Scan for the cell matching the given text and deliver its [x, y] coordinate at center. 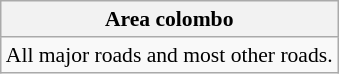
Area colombo [170, 19]
All major roads and most other roads. [170, 55]
